Identify which cell holds the provided text, then report its (x, y) central coordinate. 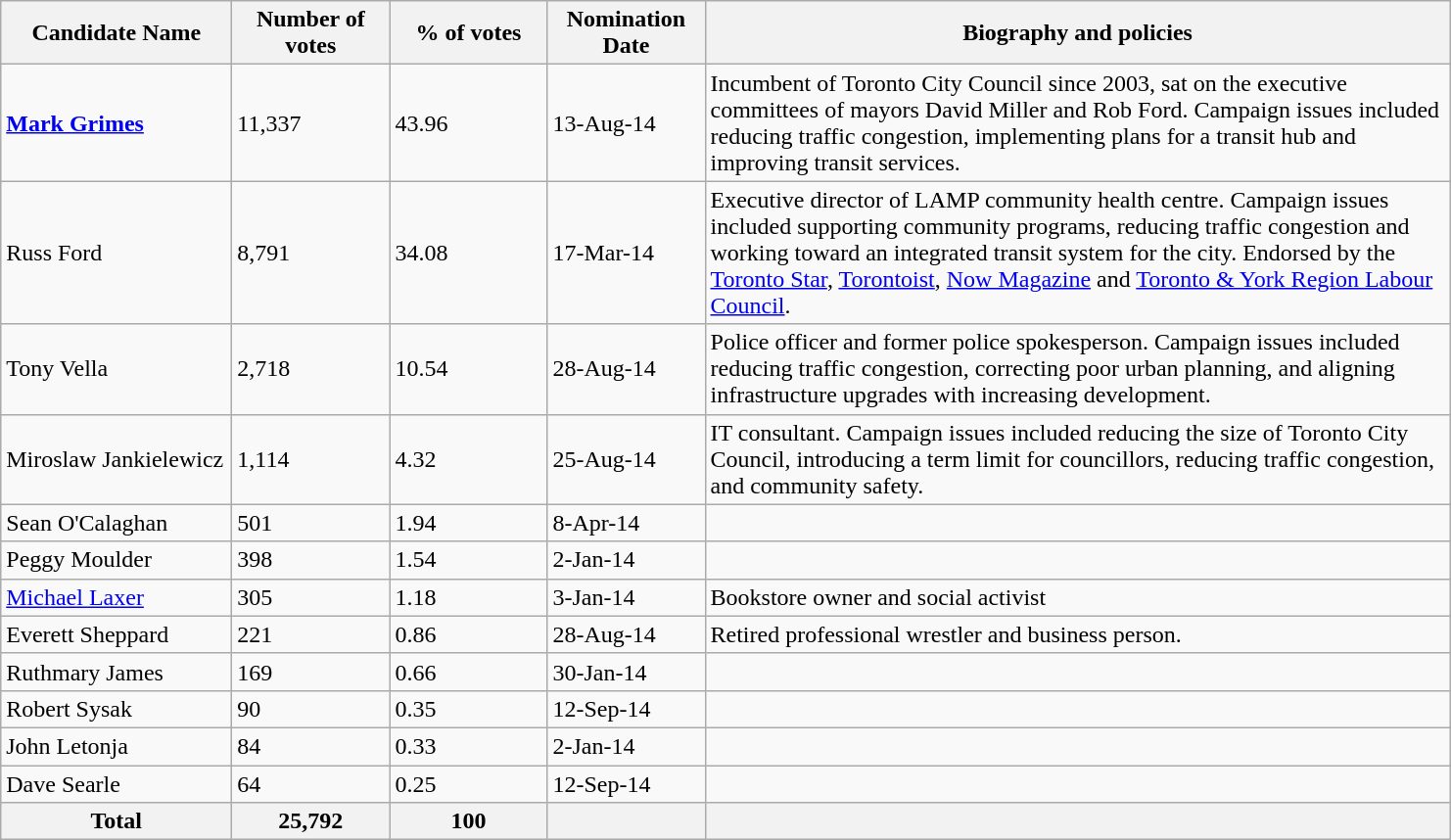
2,718 (311, 369)
0.25 (468, 784)
34.08 (468, 253)
John Letonja (117, 746)
221 (311, 634)
Sean O'Calaghan (117, 523)
Mark Grimes (117, 123)
Peggy Moulder (117, 560)
1.54 (468, 560)
100 (468, 821)
43.96 (468, 123)
% of votes (468, 33)
Number of votes (311, 33)
0.35 (468, 709)
Bookstore owner and social activist (1077, 597)
11,337 (311, 123)
8,791 (311, 253)
Ruthmary James (117, 672)
Candidate Name (117, 33)
25,792 (311, 821)
84 (311, 746)
30-Jan-14 (627, 672)
1.18 (468, 597)
8-Apr-14 (627, 523)
10.54 (468, 369)
Retired professional wrestler and business person. (1077, 634)
305 (311, 597)
4.32 (468, 459)
Nomination Date (627, 33)
0.66 (468, 672)
Tony Vella (117, 369)
0.33 (468, 746)
Russ Ford (117, 253)
64 (311, 784)
3-Jan-14 (627, 597)
13-Aug-14 (627, 123)
Robert Sysak (117, 709)
Everett Sheppard (117, 634)
169 (311, 672)
Total (117, 821)
17-Mar-14 (627, 253)
398 (311, 560)
Miroslaw Jankielewicz (117, 459)
Biography and policies (1077, 33)
Michael Laxer (117, 597)
501 (311, 523)
1.94 (468, 523)
90 (311, 709)
25-Aug-14 (627, 459)
Dave Searle (117, 784)
1,114 (311, 459)
0.86 (468, 634)
